For the text-containing cell, return its midpoint in [x, y] coordinate format. 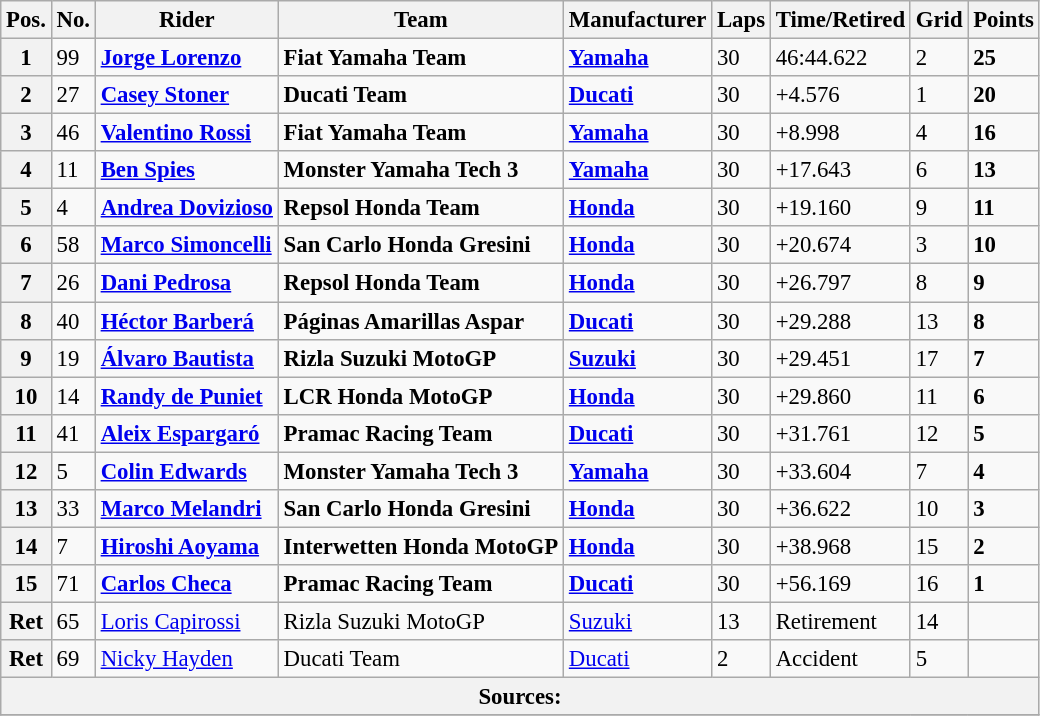
Marco Melandri [186, 509]
+20.674 [840, 245]
27 [73, 95]
65 [73, 621]
Hiroshi Aoyama [186, 546]
Time/Retired [840, 20]
+56.169 [840, 584]
17 [938, 358]
Loris Capirossi [186, 621]
Retirement [840, 621]
+29.451 [840, 358]
+4.576 [840, 95]
Sources: [520, 697]
Casey Stoner [186, 95]
Nicky Hayden [186, 659]
Carlos Checa [186, 584]
20 [1004, 95]
58 [73, 245]
Manufacturer [638, 20]
25 [1004, 58]
Ben Spies [186, 170]
Laps [742, 20]
Interwetten Honda MotoGP [420, 546]
Marco Simoncelli [186, 245]
+8.998 [840, 133]
Rider [186, 20]
Accident [840, 659]
Álvaro Bautista [186, 358]
Randy de Puniet [186, 396]
Jorge Lorenzo [186, 58]
No. [73, 20]
+38.968 [840, 546]
+31.761 [840, 433]
69 [73, 659]
26 [73, 283]
Héctor Barberá [186, 321]
Grid [938, 20]
19 [73, 358]
Team [420, 20]
71 [73, 584]
Points [1004, 20]
Valentino Rossi [186, 133]
46 [73, 133]
40 [73, 321]
+19.160 [840, 208]
41 [73, 433]
Páginas Amarillas Aspar [420, 321]
Colin Edwards [186, 471]
Andrea Dovizioso [186, 208]
99 [73, 58]
+36.622 [840, 509]
LCR Honda MotoGP [420, 396]
33 [73, 509]
+26.797 [840, 283]
+33.604 [840, 471]
Pos. [26, 20]
+29.288 [840, 321]
Aleix Espargaró [186, 433]
+29.860 [840, 396]
46:44.622 [840, 58]
Dani Pedrosa [186, 283]
+17.643 [840, 170]
